Scan for the cell matching the given text and deliver its (x, y) coordinate at center. 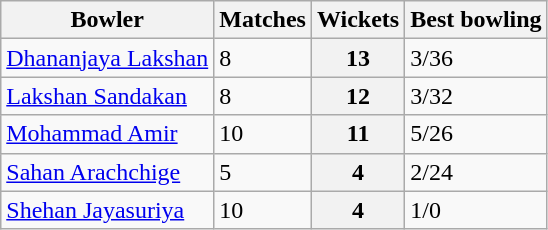
Shehan Jayasuriya (108, 210)
5 (263, 172)
3/36 (476, 58)
Dhananjaya Lakshan (108, 58)
13 (358, 58)
Lakshan Sandakan (108, 96)
Matches (263, 20)
Mohammad Amir (108, 134)
Wickets (358, 20)
2/24 (476, 172)
5/26 (476, 134)
Best bowling (476, 20)
Sahan Arachchige (108, 172)
12 (358, 96)
1/0 (476, 210)
Bowler (108, 20)
11 (358, 134)
3/32 (476, 96)
